Extract the [x, y] coordinate from the center of the cell holding the provided text.  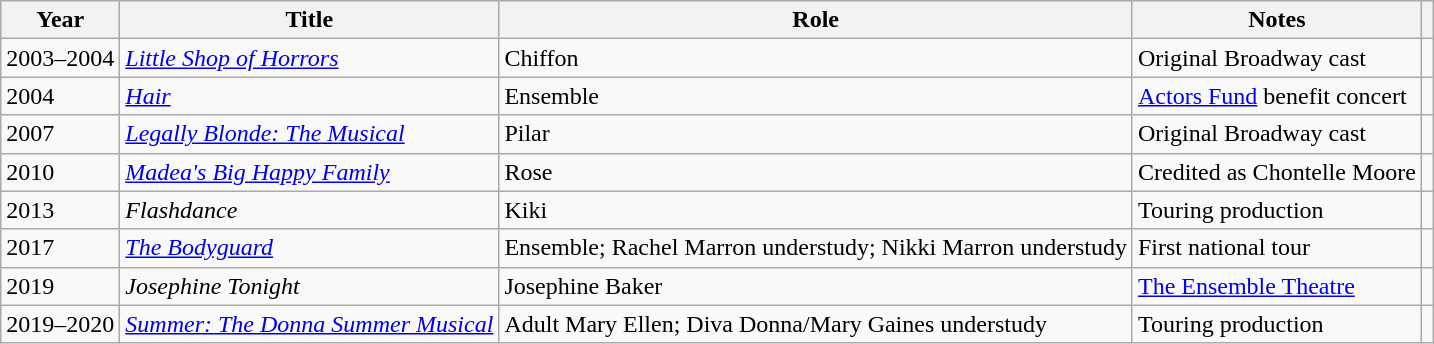
Rose [816, 172]
Summer: The Donna Summer Musical [310, 324]
Flashdance [310, 210]
2007 [60, 134]
Pilar [816, 134]
Little Shop of Horrors [310, 58]
2013 [60, 210]
First national tour [1276, 248]
Title [310, 20]
The Ensemble Theatre [1276, 286]
Notes [1276, 20]
Legally Blonde: The Musical [310, 134]
Josephine Tonight [310, 286]
2019–2020 [60, 324]
Kiki [816, 210]
Hair [310, 96]
Ensemble; Rachel Marron understudy; Nikki Marron understudy [816, 248]
Adult Mary Ellen; Diva Donna/Mary Gaines understudy [816, 324]
Year [60, 20]
2019 [60, 286]
2010 [60, 172]
Credited as Chontelle Moore [1276, 172]
Ensemble [816, 96]
Actors Fund benefit concert [1276, 96]
2003–2004 [60, 58]
Chiffon [816, 58]
2017 [60, 248]
Josephine Baker [816, 286]
Madea's Big Happy Family [310, 172]
The Bodyguard [310, 248]
2004 [60, 96]
Role [816, 20]
